Find where the given text appears and provide that cell's center as [X, Y] coordinate. 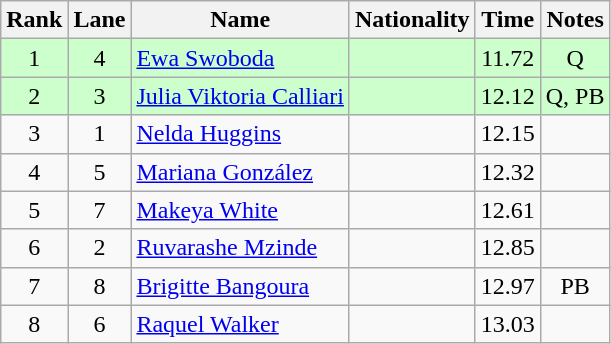
Nelda Huggins [240, 134]
11.72 [508, 58]
12.15 [508, 134]
Lane [100, 20]
12.12 [508, 96]
Nationality [412, 20]
Mariana González [240, 172]
12.61 [508, 210]
Julia Viktoria Calliari [240, 96]
Brigitte Bangoura [240, 286]
Name [240, 20]
13.03 [508, 324]
PB [575, 286]
Makeya White [240, 210]
Ewa Swoboda [240, 58]
Ruvarashe Mzinde [240, 248]
Time [508, 20]
Q, PB [575, 96]
Q [575, 58]
Notes [575, 20]
12.85 [508, 248]
12.97 [508, 286]
Rank [34, 20]
12.32 [508, 172]
Raquel Walker [240, 324]
